Provide the (x, y) coordinate of the cell's center where the given text is located.  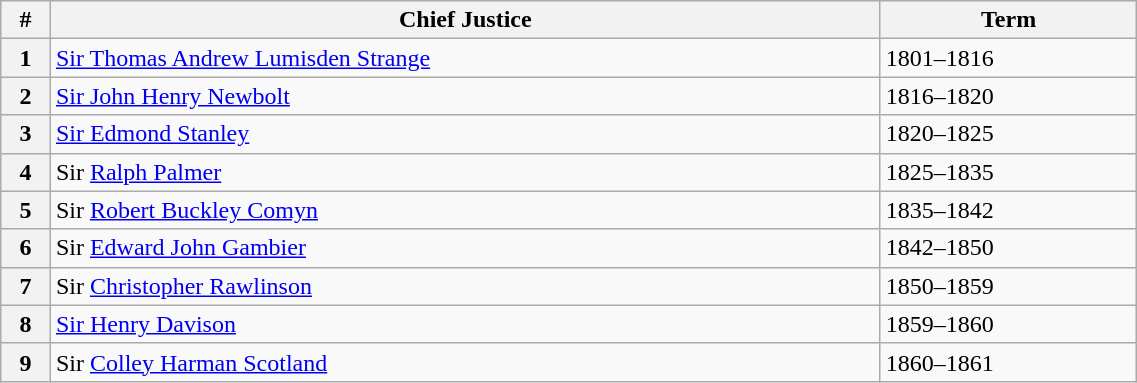
7 (26, 286)
2 (26, 96)
Sir Thomas Andrew Lumisden Strange (465, 58)
# (26, 20)
1860–1861 (1008, 362)
1859–1860 (1008, 324)
1820–1825 (1008, 134)
Sir Colley Harman Scotland (465, 362)
Sir Henry Davison (465, 324)
5 (26, 210)
4 (26, 172)
Term (1008, 20)
3 (26, 134)
9 (26, 362)
Sir Edward John Gambier (465, 248)
1842–1850 (1008, 248)
Sir John Henry Newbolt (465, 96)
1850–1859 (1008, 286)
1 (26, 58)
Sir Ralph Palmer (465, 172)
1835–1842 (1008, 210)
Chief Justice (465, 20)
Sir Christopher Rawlinson (465, 286)
Sir Robert Buckley Comyn (465, 210)
8 (26, 324)
Sir Edmond Stanley (465, 134)
6 (26, 248)
1801–1816 (1008, 58)
1825–1835 (1008, 172)
1816–1820 (1008, 96)
